Output the [x, y] coordinate of the center of the cell containing the given text.  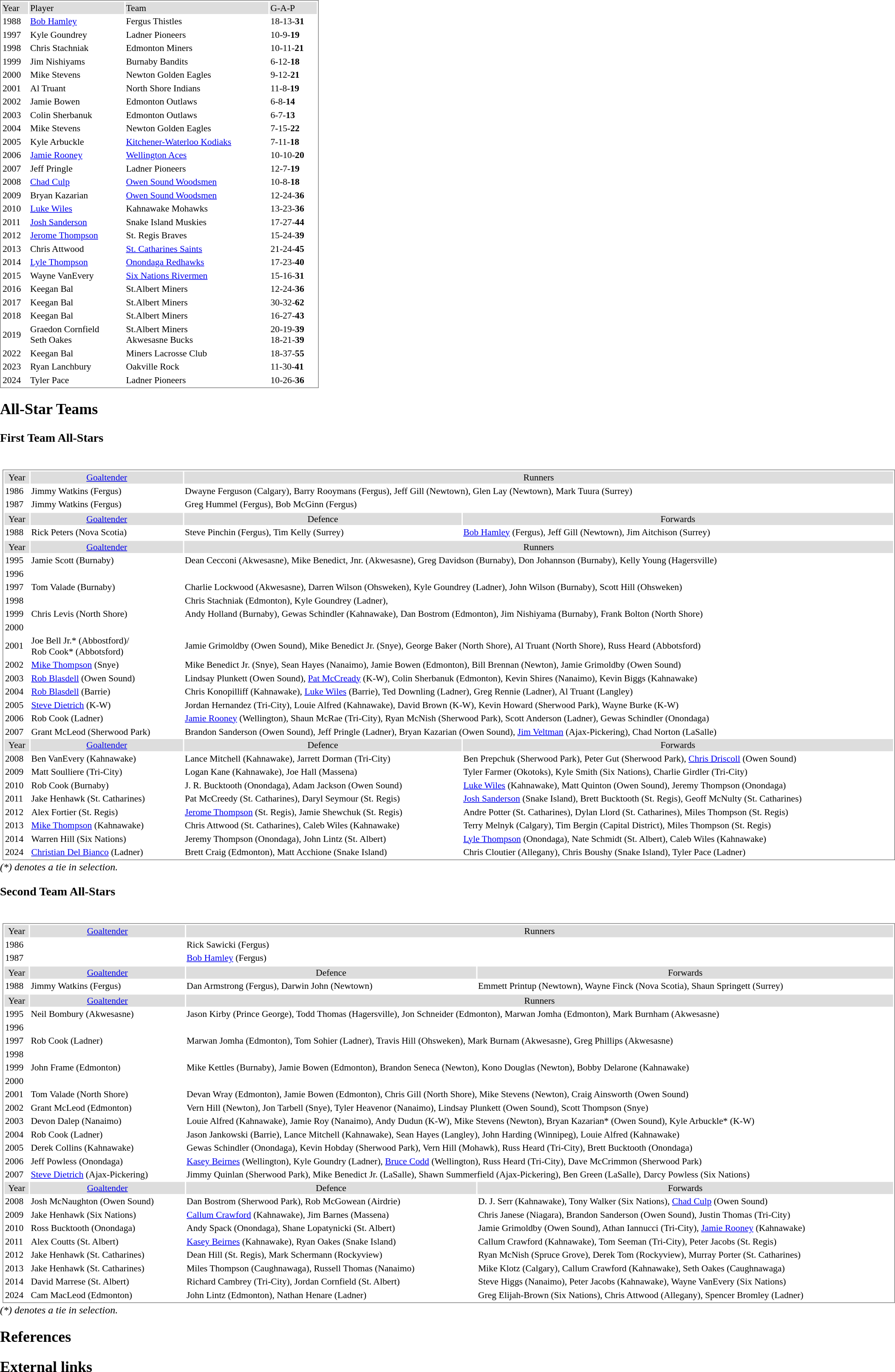
Marwan Jomha (Edmonton), Tom Sohier (Ladner), Travis Hill (Ohsweken), Mark Burnam (Akwesasne), Greg Phillips (Akwesasne) [540, 1041]
Neil Bombury (Akwesasne) [108, 1014]
17-23-40 [293, 262]
Gewas Schindler (Onondaga), Kevin Hobday (Sherwood Park), Vern Hill (Mohawk), Russ Heard (Tri-City), Brett Bucktooth (Onondaga) [540, 1148]
Miners Lacrosse Club [197, 353]
Richard Cambrey (Tri-City), Jordan Cornfield (St. Albert) [331, 1282]
Chris Konopilliff (Kahnawake), Luke Wiles (Barrie), Ted Downling (Ladner), Greg Rennie (Ladner), Al Truant (Langley) [539, 691]
Kyle Arbuckle [77, 142]
Terry Melnyk (Calgary), Tim Bergin (Capital District), Miles Thompson (St. Regis) [678, 825]
Jamie Bowen [77, 102]
J. R. Bucktooth (Onondaga), Adam Jackson (Owen Sound) [323, 785]
Miles Thompson (Caughnawaga), Russell Thomas (Nanaimo) [331, 1268]
2015 [15, 275]
Mike Kettles (Burnaby), Jamie Bowen (Edmonton), Brandon Seneca (Newton), Kono Douglas (Newton), Bobby Delarone (Kahnawake) [540, 1067]
Andre Potter (St. Catharines), Dylan Llord (St. Catharines), Miles Thompson (St. Regis) [678, 812]
10-10-20 [293, 155]
Grant McLeod (Sherwood Park) [107, 731]
John Lintz (Edmonton), Nathan Henare (Ladner) [331, 1295]
2017 [15, 302]
6-7-13 [293, 115]
Colin Sherbanuk [77, 115]
Fergus Thistles [197, 21]
Edmonton Miners [197, 48]
Chris Attwood (St. Catharines), Caleb Wiles (Kahnawake) [323, 825]
Rick Sawicki (Fergus) [540, 944]
Dwayne Ferguson (Calgary), Barry Rooymans (Fergus), Jeff Gill (Newtown), Glen Lay (Newtown), Mark Tuura (Surrey) [539, 491]
30-32-62 [293, 302]
10-11-21 [293, 48]
Chris Attwood [77, 249]
Jerome Thompson [77, 235]
16-27-43 [293, 316]
Luke Wiles (Kahnawake), Matt Quinton (Owen Sound), Jeremy Thompson (Onondaga) [678, 785]
Ryan McNish (Spruce Grove), Derek Tom (Rockyview), Murray Porter (St. Catharines) [685, 1255]
Dean Cecconi (Akwesasne), Mike Benedict, Jnr. (Akwesasne), Greg Davidson (Burnaby), Don Johannson (Burnaby), Kelly Young (Hagersville) [539, 560]
Tyler Pace [77, 380]
2018 [15, 316]
Chris Cloutier (Allegany), Chris Boushy (Snake Island), Tyler Pace (Ladner) [678, 852]
Dan Bostrom (Sherwood Park), Rob McGowean (Airdrie) [331, 1201]
G-A-P [293, 8]
18-37-55 [293, 353]
9-12-21 [293, 75]
St.Albert MinersAkwesasne Bucks [197, 334]
Andy Spack (Onondaga), Shane Lopatynicki (St. Albert) [331, 1228]
Burnaby Bandits [197, 61]
Warren Hill (Six Nations) [107, 838]
Six Nations Rivermen [197, 275]
Steve Dietrich (K-W) [107, 705]
D. J. Serr (Kahnawake), Tony Walker (Six Nations), Chad Culp (Owen Sound) [685, 1201]
2023 [15, 367]
17-27-44 [293, 222]
Jeff Pringle [77, 168]
Josh McNaughton (Owen Sound) [108, 1201]
Rob Blasdell (Barrie) [107, 691]
Rob Blasdell (Owen Sound) [107, 678]
Chris Stachniak (Edmonton), Kyle Goundrey (Ladner), [539, 600]
Tyler Farmer (Okotoks), Kyle Smith (Six Nations), Charlie Girdler (Tri-City) [678, 771]
Jason Kirby (Prince George), Todd Thomas (Hagersville), Jon Schneider (Edmonton), Marwan Jomha (Edmonton), Mark Burnham (Akwesasne) [540, 1014]
Vern Hill (Newton), Jon Tarbell (Snye), Tyler Heavenor (Nanaimo), Lindsay Plunkett (Owen Sound), Scott Thompson (Snye) [540, 1107]
15-24-39 [293, 235]
Jamie Grimoldby (Owen Sound), Athan Iannucci (Tri-City), Jamie Rooney (Kahnawake) [685, 1228]
Callum Crawford (Kahnawake), Jim Barnes (Massena) [331, 1214]
Steve Higgs (Nanaimo), Peter Jacobs (Kahnawake), Wayne VanEvery (Six Nations) [685, 1282]
Kahnawake Mohawks [197, 209]
Devan Wray (Edmonton), Jamie Bowen (Edmonton), Chris Gill (North Shore), Mike Stevens (Newton), Craig Ainsworth (Owen Sound) [540, 1094]
Lyle Thompson [77, 262]
Alex Fortier (St. Regis) [107, 812]
Onondaga Redhawks [197, 262]
Chad Culp [77, 182]
Jason Jankowski (Barrie), Lance Mitchell (Kahnawake), Sean Hayes (Langley), John Harding (Winnipeg), Louie Alfred (Kahnawake) [540, 1134]
Snake Island Muskies [197, 222]
12-7-19 [293, 168]
Louie Alfred (Kahnawake), Jamie Roy (Nanaimo), Andy Dudun (K-W), Mike Stevens (Newton), Bryan Kazarian* (Owen Sound), Kyle Arbuckle* (K-W) [540, 1121]
Ryan Lanchbury [77, 367]
Player [77, 8]
Pat McCreedy (St. Catharines), Daryl Seymour (St. Regis) [323, 798]
6-8-14 [293, 102]
10-9-19 [293, 35]
Andy Holland (Burnaby), Gewas Schindler (Kahnawake), Dan Bostrom (Edmonton), Jim Nishiyama (Burnaby), Frank Bolton (North Shore) [539, 613]
Derek Collins (Kahnawake) [108, 1148]
Jake Henhawk (Six Nations) [108, 1214]
Jeremy Thompson (Onondaga), John Lintz (St. Albert) [323, 838]
Kyle Goundrey [77, 35]
Alex Coutts (St. Albert) [108, 1241]
Rick Peters (Nova Scotia) [107, 532]
Bryan Kazarian [77, 195]
Josh Sanderson (Snake Island), Brett Bucktooth (St. Regis), Geoff McNulty (St. Catharines) [678, 798]
Chris Levis (North Shore) [107, 613]
Devon Dalep (Nanaimo) [108, 1121]
7-15-22 [293, 128]
Luke Wiles [77, 209]
Mike Thompson (Snye) [107, 664]
Jamie Scott (Burnaby) [107, 560]
6-12-18 [293, 61]
20-19-3918-21-39 [293, 334]
Al Truant [77, 88]
David Marrese (St. Albert) [108, 1282]
2016 [15, 289]
Tom Valade (North Shore) [108, 1094]
Matt Soulliere (Tri-City) [107, 771]
2019 [15, 334]
11-30-41 [293, 367]
21-24-45 [293, 249]
St. Catharines Saints [197, 249]
Brett Craig (Edmonton), Matt Acchione (Snake Island) [323, 852]
Graedon CornfieldSeth Oakes [77, 334]
Christian Del Bianco (Ladner) [107, 852]
Jim Nishiyams [77, 61]
Ben VanEvery (Kahnawake) [107, 758]
2022 [15, 353]
Kasey Beirnes (Wellington), Kyle Goundry (Ladner), Bruce Codd (Wellington), Russ Heard (Tri-City), Dave McCrimmon (Sherwood Park) [540, 1161]
11-8-19 [293, 88]
Mike Benedict Jr. (Snye), Sean Hayes (Nanaimo), Jamie Bowen (Edmonton), Bill Brennan (Newton), Jamie Grimoldby (Owen Sound) [539, 664]
Mike Klotz (Calgary), Callum Crawford (Kahnawake), Seth Oakes (Caughnawaga) [685, 1268]
Dean Hill (St. Regis), Mark Schermann (Rockyview) [331, 1255]
Tom Valade (Burnaby) [107, 587]
18-13-31 [293, 21]
Jordan Hernandez (Tri-City), Louie Alfred (Kahnawake), David Brown (K-W), Kevin Howard (Sherwood Park), Wayne Burke (K-W) [539, 705]
Jamie Rooney [77, 155]
Lyle Thompson (Onondaga), Nate Schmidt (St. Albert), Caleb Wiles (Kahnawake) [678, 838]
Ross Bucktooth (Onondaga) [108, 1228]
Oakville Rock [197, 367]
Ben Prepchuk (Sherwood Park), Peter Gut (Sherwood Park), Chris Driscoll (Owen Sound) [678, 758]
Charlie Lockwood (Akwesasne), Darren Wilson (Ohsweken), Kyle Goundrey (Ladner), John Wilson (Burnaby), Scott Hill (Ohsweken) [539, 587]
Bob Hamley (Fergus) [540, 958]
Greg Hummel (Fergus), Bob McGinn (Fergus) [539, 504]
Lindsay Plunkett (Owen Sound), Pat McCready (K-W), Colin Sherbanuk (Edmonton), Kevin Shires (Nanaimo), Kevin Biggs (Kahnawake) [539, 678]
Wellington Aces [197, 155]
St. Regis Braves [197, 235]
Jamie Rooney (Wellington), Shaun McRae (Tri-City), Ryan McNish (Sherwood Park), Scott Anderson (Ladner), Gewas Schindler (Onondaga) [539, 718]
Dan Armstrong (Fergus), Darwin John (Newtown) [331, 986]
Wayne VanEvery [77, 275]
Kitchener-Waterloo Kodiaks [197, 142]
Lance Mitchell (Kahnawake), Jarrett Dorman (Tri-City) [323, 758]
10-8-18 [293, 182]
Jamie Grimoldby (Owen Sound), Mike Benedict Jr. (Snye), George Baker (North Shore), Al Truant (North Shore), Russ Heard (Abbotsford) [539, 646]
Mike Thompson (Kahnawake) [107, 825]
Joe Bell Jr.* (Abbostford)/Rob Cook* (Abbotsford) [107, 646]
Greg Elijah-Brown (Six Nations), Chris Attwood (Allegany), Spencer Bromley (Ladner) [685, 1295]
10-26-36 [293, 380]
Josh Sanderson [77, 222]
Jeff Powless (Onondaga) [108, 1161]
Team [197, 8]
John Frame (Edmonton) [108, 1067]
Kasey Beirnes (Kahnawake), Ryan Oakes (Snake Island) [331, 1241]
Chris Janese (Niagara), Brandon Sanderson (Owen Sound), Justin Thomas (Tri-City) [685, 1214]
13-23-36 [293, 209]
Logan Kane (Kahnawake), Joe Hall (Massena) [323, 771]
Callum Crawford (Kahnawake), Tom Seeman (Tri-City), Peter Jacobs (St. Regis) [685, 1241]
7-11-18 [293, 142]
Chris Stachniak [77, 48]
Jerome Thompson (St. Regis), Jamie Shewchuk (St. Regis) [323, 812]
Grant McLeod (Edmonton) [108, 1107]
Brandon Sanderson (Owen Sound), Jeff Pringle (Ladner), Bryan Kazarian (Owen Sound), Jim Veltman (Ajax-Pickering), Chad Norton (LaSalle) [539, 731]
Cam MacLeod (Edmonton) [108, 1295]
Bob Hamley [77, 21]
Bob Hamley (Fergus), Jeff Gill (Newtown), Jim Aitchison (Surrey) [678, 532]
Steve Pinchin (Fergus), Tim Kelly (Surrey) [323, 532]
Jimmy Quinlan (Sherwood Park), Mike Benedict Jr. (LaSalle), Shawn Summerfield (Ajax-Pickering), Ben Green (LaSalle), Darcy Powless (Six Nations) [540, 1174]
15-16-31 [293, 275]
Steve Dietrich (Ajax-Pickering) [108, 1174]
Rob Cook (Burnaby) [107, 785]
North Shore Indians [197, 88]
Emmett Printup (Newtown), Wayne Finck (Nova Scotia), Shaun Springett (Surrey) [685, 986]
